Capture the cell that displays the provided text and extract its [x, y] central coordinate. 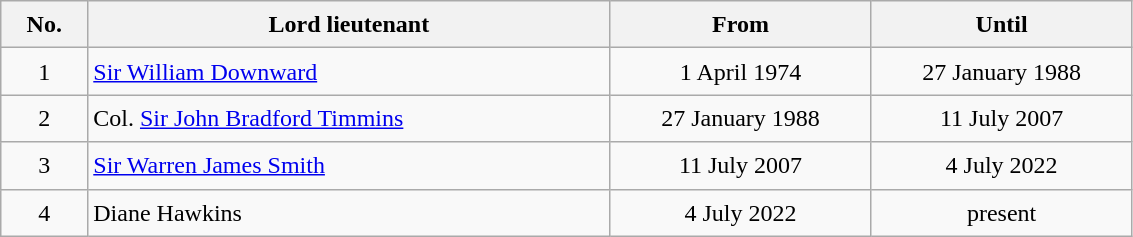
2 [44, 118]
4 [44, 212]
1 April 1974 [740, 72]
Lord lieutenant [349, 24]
Diane Hawkins [349, 212]
3 [44, 166]
Until [1002, 24]
Sir William Downward [349, 72]
From [740, 24]
1 [44, 72]
Col. Sir John Bradford Timmins [349, 118]
present [1002, 212]
No. [44, 24]
Sir Warren James Smith [349, 166]
